Capture the cell that displays the provided text and extract its [X, Y] central coordinate. 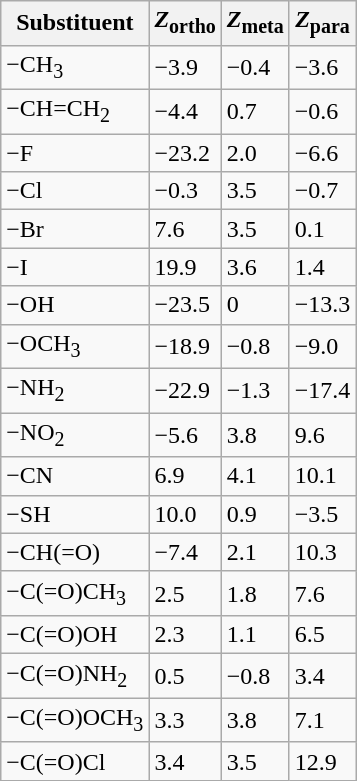
−13.3 [322, 305]
Zmeta [255, 23]
−3.6 [322, 67]
−6.6 [322, 153]
−CH=CH2 [75, 111]
10.0 [185, 514]
−1.3 [255, 390]
19.9 [185, 267]
−17.4 [322, 390]
0.9 [255, 514]
Zpara [322, 23]
−7.4 [185, 552]
−5.6 [185, 435]
−OCH3 [75, 346]
−4.4 [185, 111]
3.3 [185, 720]
−C(=O)OCH3 [75, 720]
9.6 [322, 435]
6.5 [322, 635]
1.1 [255, 635]
2.5 [185, 593]
12.9 [322, 761]
−SH [75, 514]
1.4 [322, 267]
−0.4 [255, 67]
2.3 [185, 635]
−OH [75, 305]
−CH3 [75, 67]
0.5 [185, 676]
−18.9 [185, 346]
−23.5 [185, 305]
−C(=O)NH2 [75, 676]
2.0 [255, 153]
3.6 [255, 267]
−0.7 [322, 191]
0 [255, 305]
−22.9 [185, 390]
−C(=O)Cl [75, 761]
−NO2 [75, 435]
−C(=O)CH3 [75, 593]
Zortho [185, 23]
0.7 [255, 111]
−0.3 [185, 191]
2.1 [255, 552]
−Br [75, 229]
−C(=O)OH [75, 635]
−I [75, 267]
−3.5 [322, 514]
10.3 [322, 552]
−CH(=O) [75, 552]
−3.9 [185, 67]
−0.6 [322, 111]
−CN [75, 476]
0.1 [322, 229]
−F [75, 153]
Substituent [75, 23]
1.8 [255, 593]
6.9 [185, 476]
−9.0 [322, 346]
10.1 [322, 476]
7.1 [322, 720]
−Cl [75, 191]
4.1 [255, 476]
−NH2 [75, 390]
−23.2 [185, 153]
